Return the [X, Y] coordinate for the center point of the cell that contains the specified text.  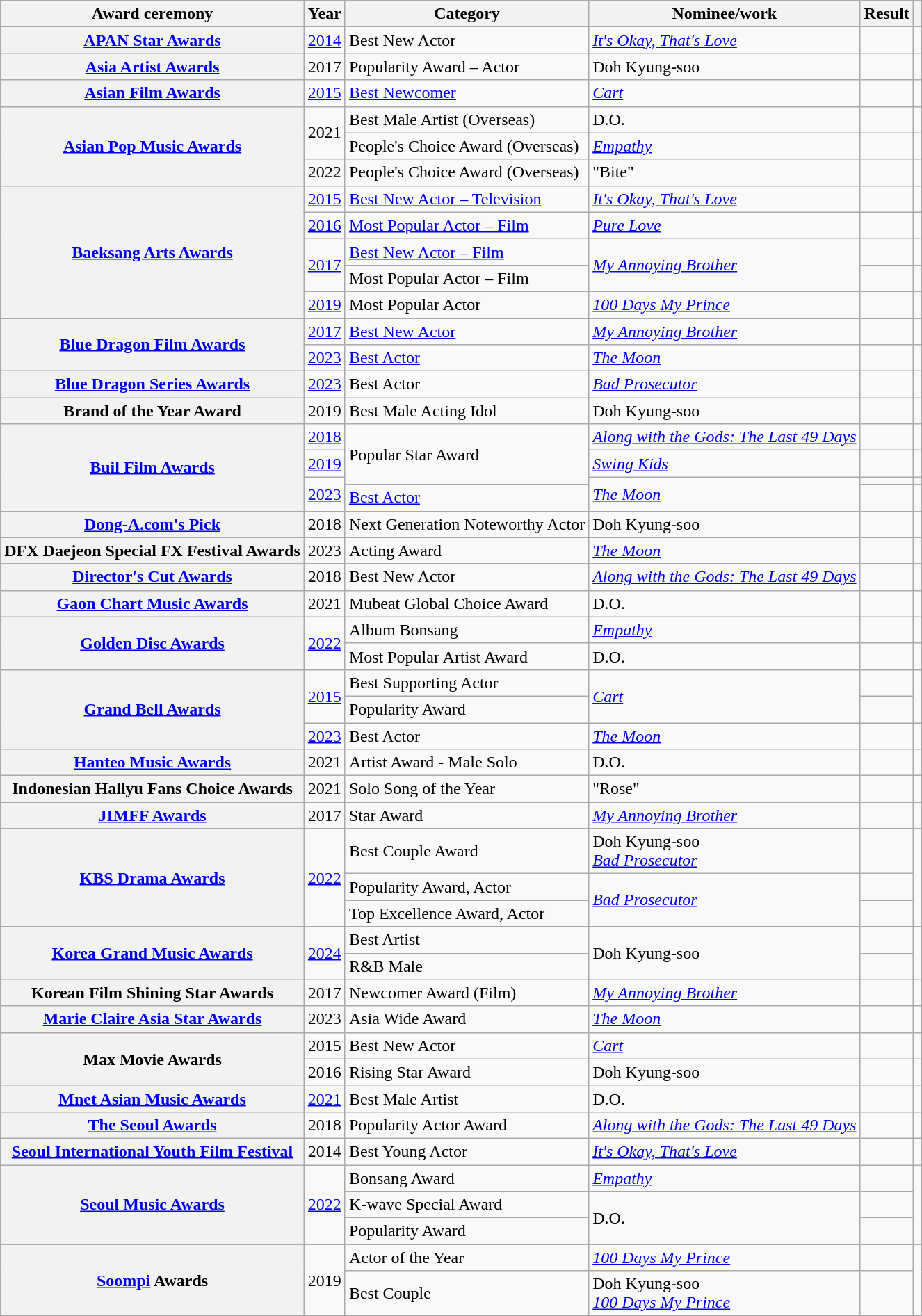
Max Movie Awards [153, 1059]
Korean Film Shining Star Awards [153, 993]
Artist Award - Male Solo [467, 763]
R&B Male [467, 966]
2024 [324, 953]
Nominee/work [725, 14]
The Seoul Awards [153, 1125]
Solo Song of the Year [467, 789]
Best New Actor – Film [467, 252]
Most Popular Artist Award [467, 656]
Blue Dragon Film Awards [153, 345]
APAN Star Awards [153, 40]
Best Couple Award [467, 851]
Pure Love [725, 225]
Rising Star Award [467, 1072]
Dong-A.com's Pick [153, 524]
Indonesian Hallyu Fans Choice Awards [153, 789]
Acting Award [467, 551]
Blue Dragon Series Awards [153, 384]
Marie Claire Asia Star Awards [153, 1019]
Asian Film Awards [153, 93]
Asia Artist Awards [153, 67]
Doh Kyung-soo 100 Days My Prince [725, 1293]
Best Male Artist [467, 1098]
Best Young Actor [467, 1151]
Doh Kyung-soo Bad Prosecutor [725, 851]
Director's Cut Awards [153, 577]
Buil Film Awards [153, 467]
Popular Star Award [467, 455]
Best Male Acting Idol [467, 411]
KBS Drama Awards [153, 877]
Popularity Award, Actor [467, 887]
Popularity Award – Actor [467, 67]
Bonsang Award [467, 1178]
Next Generation Noteworthy Actor [467, 524]
Asian Pop Music Awards [153, 146]
Category [467, 14]
Swing Kids [725, 464]
Popularity Actor Award [467, 1125]
Album Bonsang [467, 630]
Golden Disc Awards [153, 643]
K-wave Special Award [467, 1205]
Baeksang Arts Awards [153, 252]
Star Award [467, 815]
Best New Actor – Television [467, 199]
Most Popular Actor [467, 304]
Best Newcomer [467, 93]
Best Couple [467, 1293]
Best Artist [467, 940]
Korea Grand Music Awards [153, 953]
"Rose" [725, 789]
Asia Wide Award [467, 1019]
Gaon Chart Music Awards [153, 603]
Seoul International Youth Film Festival [153, 1151]
Hanteo Music Awards [153, 763]
Mubeat Global Choice Award [467, 603]
Best Male Artist (Overseas) [467, 120]
Newcomer Award (Film) [467, 993]
Soompi Awards [153, 1281]
JIMFF Awards [153, 815]
DFX Daejeon Special FX Festival Awards [153, 551]
Seoul Music Awards [153, 1205]
Actor of the Year [467, 1258]
Year [324, 14]
"Bite" [725, 172]
Result [887, 14]
Mnet Asian Music Awards [153, 1098]
Top Excellence Award, Actor [467, 913]
Award ceremony [153, 14]
Brand of the Year Award [153, 411]
Best Supporting Actor [467, 683]
Grand Bell Awards [153, 709]
